Extract the (X, Y) coordinate from the center of the cell holding the provided text.  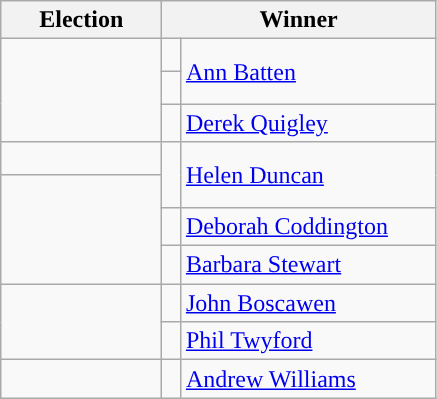
John Boscawen (308, 303)
Election (82, 20)
Barbara Stewart (308, 265)
Phil Twyford (308, 341)
Ann Batten (308, 72)
Helen Duncan (308, 175)
Winner (299, 20)
Deborah Coddington (308, 227)
Derek Quigley (308, 123)
Andrew Williams (308, 379)
